Determine the [x, y] coordinate at the center of the cell enclosing the given text.  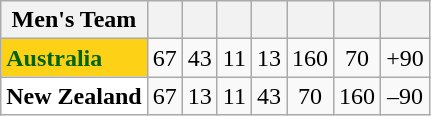
Australia [74, 58]
–90 [406, 96]
+90 [406, 58]
Men's Team [74, 20]
New Zealand [74, 96]
